Detect which cell encompasses the target text, then output its (X, Y) center coordinate. 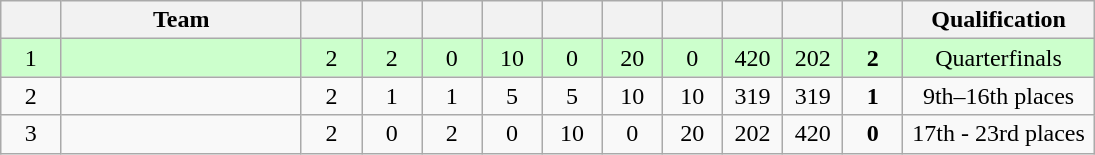
Team (182, 20)
17th - 23rd places (998, 134)
Qualification (998, 20)
3 (31, 134)
Quarterfinals (998, 58)
9th–16th places (998, 96)
